Determine the (x, y) coordinate at the center of the cell enclosing the given text.  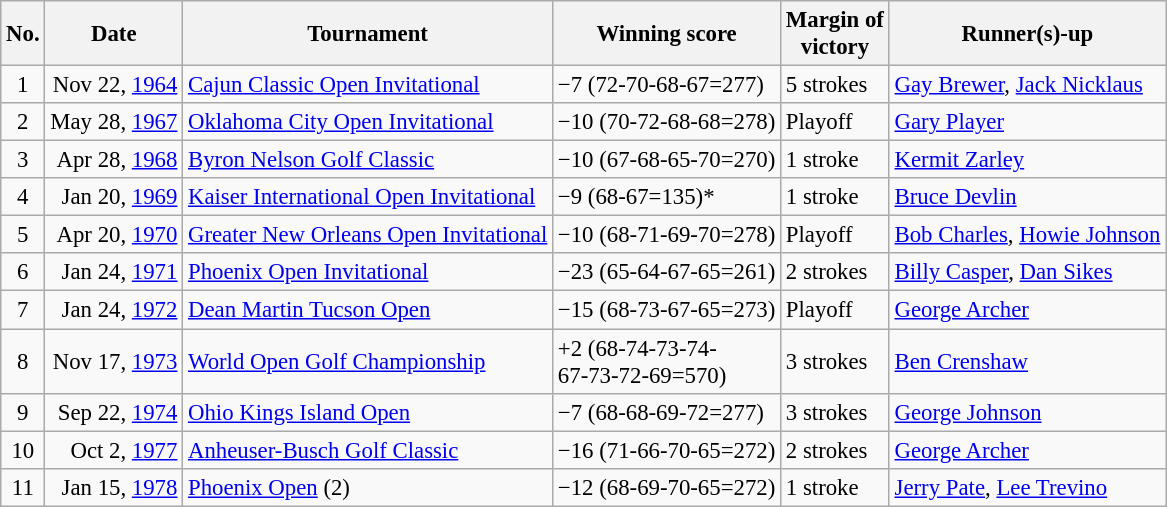
Ben Crenshaw (1027, 362)
−10 (68-71-69-70=278) (667, 235)
−7 (72-70-68-67=277) (667, 85)
3 (23, 160)
Jan 20, 1969 (114, 197)
Runner(s)-up (1027, 34)
Byron Nelson Golf Classic (368, 160)
Nov 22, 1964 (114, 85)
7 (23, 310)
−10 (70-72-68-68=278) (667, 122)
Anheuser-Busch Golf Classic (368, 450)
No. (23, 34)
−23 (65-64-67-65=261) (667, 273)
Margin ofvictory (836, 34)
Winning score (667, 34)
Billy Casper, Dan Sikes (1027, 273)
−7 (68-68-69-72=277) (667, 412)
George Johnson (1027, 412)
−10 (67-68-65-70=270) (667, 160)
Jerry Pate, Lee Trevino (1027, 487)
10 (23, 450)
Jan 15, 1978 (114, 487)
8 (23, 362)
Jan 24, 1971 (114, 273)
−15 (68-73-67-65=273) (667, 310)
9 (23, 412)
Bruce Devlin (1027, 197)
Ohio Kings Island Open (368, 412)
+2 (68-74-73-74-67-73-72-69=570) (667, 362)
Bob Charles, Howie Johnson (1027, 235)
Phoenix Open (2) (368, 487)
Gary Player (1027, 122)
Cajun Classic Open Invitational (368, 85)
1 (23, 85)
Jan 24, 1972 (114, 310)
May 28, 1967 (114, 122)
−16 (71-66-70-65=272) (667, 450)
Kermit Zarley (1027, 160)
Apr 20, 1970 (114, 235)
Dean Martin Tucson Open (368, 310)
Sep 22, 1974 (114, 412)
Oklahoma City Open Invitational (368, 122)
11 (23, 487)
Phoenix Open Invitational (368, 273)
−9 (68-67=135)* (667, 197)
Kaiser International Open Invitational (368, 197)
Greater New Orleans Open Invitational (368, 235)
5 (23, 235)
2 (23, 122)
Tournament (368, 34)
6 (23, 273)
Oct 2, 1977 (114, 450)
Gay Brewer, Jack Nicklaus (1027, 85)
−12 (68-69-70-65=272) (667, 487)
5 strokes (836, 85)
Nov 17, 1973 (114, 362)
World Open Golf Championship (368, 362)
Date (114, 34)
4 (23, 197)
Apr 28, 1968 (114, 160)
